Scan for the cell matching the given text and deliver its (x, y) coordinate at center. 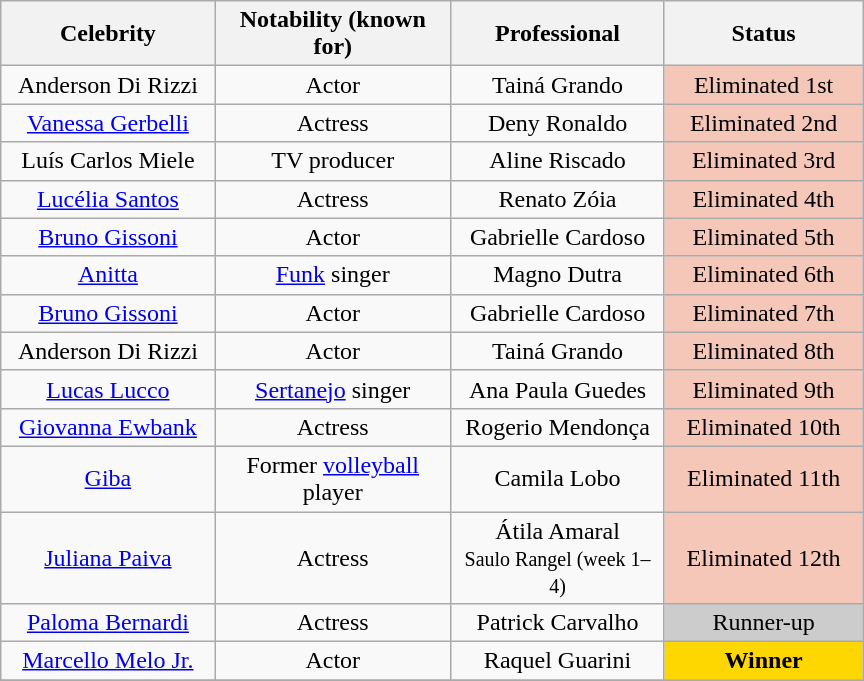
Professional (558, 34)
Juliana Paiva (108, 558)
Raquel Guarini (558, 661)
Patrick Carvalho (558, 623)
Eliminated 3rd (764, 161)
Camila Lobo (558, 478)
Vanessa Gerbelli (108, 123)
Giba (108, 478)
Eliminated 12th (764, 558)
Magno Dutra (558, 275)
Lucas Lucco (108, 389)
Eliminated 8th (764, 351)
Eliminated 5th (764, 237)
Rogerio Mendonça (558, 427)
Giovanna Ewbank (108, 427)
Deny Ronaldo (558, 123)
Lucélia Santos (108, 199)
Aline Riscado (558, 161)
Sertanejo singer (333, 389)
Paloma Bernardi (108, 623)
Eliminated 11th (764, 478)
Marcello Melo Jr. (108, 661)
Status (764, 34)
Renato Zóia (558, 199)
Former volleyball player (333, 478)
Eliminated 9th (764, 389)
Celebrity (108, 34)
Eliminated 1st (764, 85)
Ana Paula Guedes (558, 389)
TV producer (333, 161)
Eliminated 10th (764, 427)
Winner (764, 661)
Eliminated 6th (764, 275)
Eliminated 7th (764, 313)
Funk singer (333, 275)
Átila AmaralSaulo Rangel (week 1–4) (558, 558)
Eliminated 2nd (764, 123)
Notability (known for) (333, 34)
Eliminated 4th (764, 199)
Anitta (108, 275)
Luís Carlos Miele (108, 161)
Runner-up (764, 623)
